From the cell containing the given text, extract its center point as (X, Y) coordinate. 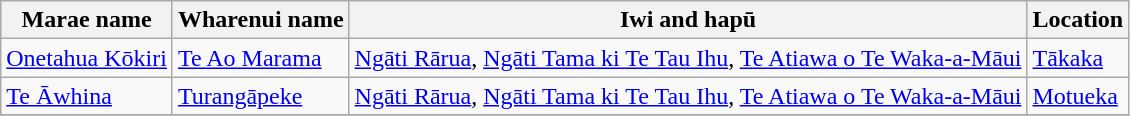
Location (1078, 20)
Te Ao Marama (260, 58)
Wharenui name (260, 20)
Turangāpeke (260, 96)
Onetahua Kōkiri (87, 58)
Marae name (87, 20)
Iwi and hapū (688, 20)
Tākaka (1078, 58)
Motueka (1078, 96)
Te Āwhina (87, 96)
